For the text-containing cell, return its midpoint in (x, y) coordinate format. 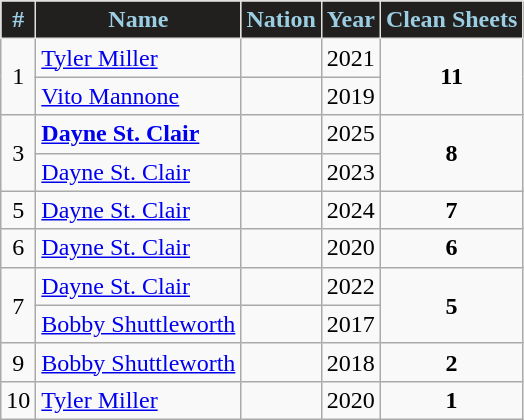
10 (18, 400)
# (18, 20)
Nation (281, 20)
2017 (350, 324)
Vito Mannone (138, 96)
8 (451, 153)
Clean Sheets (451, 20)
Year (350, 20)
2019 (350, 96)
11 (451, 77)
2023 (350, 172)
9 (18, 362)
2022 (350, 286)
Name (138, 20)
2018 (350, 362)
3 (18, 153)
2 (451, 362)
2021 (350, 58)
2024 (350, 210)
2025 (350, 134)
